From the cell containing the given text, extract its center point as (X, Y) coordinate. 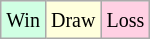
Draw (72, 20)
Loss (126, 20)
Win (24, 20)
